Search for the cell housing the specified text and yield its [X, Y] center coordinate. 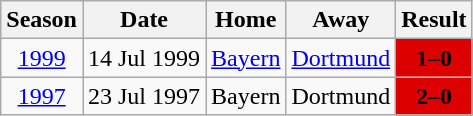
Away [341, 20]
Result [434, 20]
1–0 [434, 58]
Season [42, 20]
23 Jul 1997 [144, 96]
2–0 [434, 96]
Date [144, 20]
14 Jul 1999 [144, 58]
1997 [42, 96]
Home [246, 20]
1999 [42, 58]
